Extract the (x, y) coordinate from the center of the cell holding the provided text.  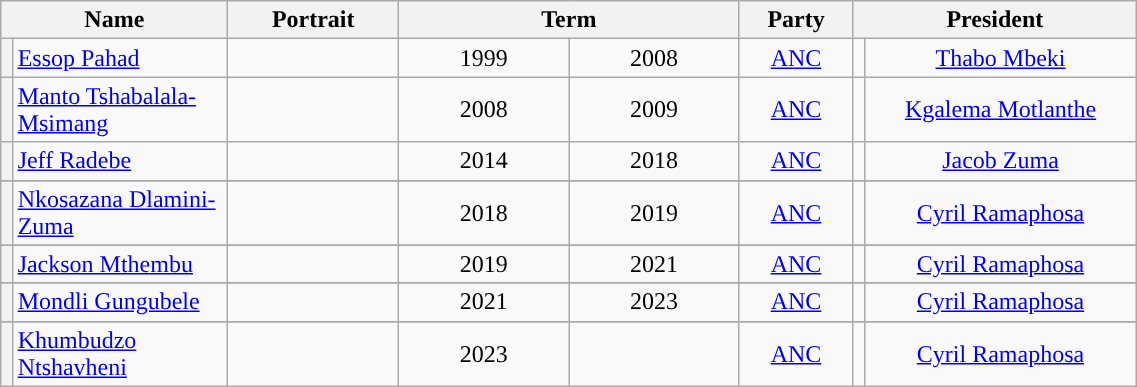
Manto Tshabalala-Msimang (120, 110)
Party (796, 20)
President (995, 20)
2014 (483, 161)
Nkosazana Dlamini-Zuma (120, 212)
Portrait (314, 20)
Essop Pahad (120, 58)
Jeff Radebe (120, 161)
Thabo Mbeki (1000, 58)
2009 (654, 110)
Kgalema Motlanthe (1000, 110)
Jacob Zuma (1000, 161)
Khumbudzo Ntshavheni (120, 354)
Term (568, 20)
1999 (483, 58)
Name (114, 20)
Mondli Gungubele (120, 302)
Jackson Mthembu (120, 264)
